Detect which cell encompasses the target text, then output its (x, y) center coordinate. 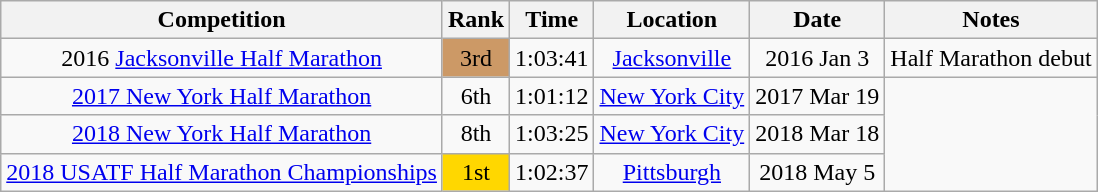
Location (672, 20)
Notes (991, 20)
2018 May 5 (818, 172)
Jacksonville (672, 58)
Time (552, 20)
Rank (476, 20)
2018 New York Half Marathon (222, 134)
2016 Jan 3 (818, 58)
1:03:41 (552, 58)
1:01:12 (552, 96)
1:03:25 (552, 134)
1st (476, 172)
3rd (476, 58)
Competition (222, 20)
8th (476, 134)
Half Marathon debut (991, 58)
Pittsburgh (672, 172)
2018 Mar 18 (818, 134)
2017 Mar 19 (818, 96)
Date (818, 20)
6th (476, 96)
2018 USATF Half Marathon Championships (222, 172)
1:02:37 (552, 172)
2017 New York Half Marathon (222, 96)
2016 Jacksonville Half Marathon (222, 58)
